Identify which cell holds the provided text, then report its (x, y) central coordinate. 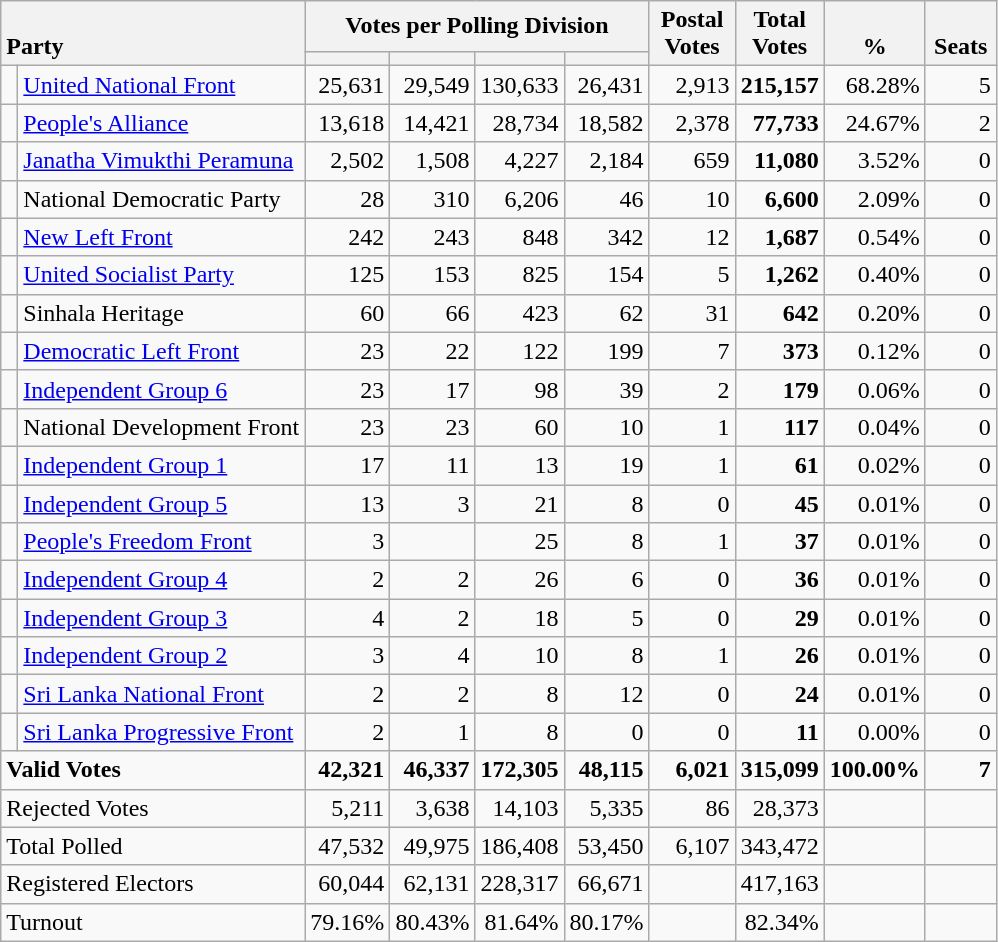
659 (692, 161)
29 (780, 618)
1,687 (780, 237)
14,103 (520, 808)
5,335 (606, 808)
24 (780, 694)
People's Freedom Front (162, 542)
848 (520, 237)
6,107 (692, 846)
6,021 (692, 770)
154 (606, 275)
130,633 (520, 85)
18,582 (606, 123)
2,502 (348, 161)
19 (606, 465)
86 (692, 808)
6 (606, 580)
81.64% (520, 922)
28,734 (520, 123)
Valid Votes (153, 770)
National Democratic Party (162, 199)
80.43% (432, 922)
Independent Group 5 (162, 503)
199 (606, 351)
66,671 (606, 884)
24.67% (874, 123)
46,337 (432, 770)
5,211 (348, 808)
228,317 (520, 884)
14,421 (432, 123)
68.28% (874, 85)
People's Alliance (162, 123)
3.52% (874, 161)
310 (432, 199)
United National Front (162, 85)
2,913 (692, 85)
13,618 (348, 123)
25,631 (348, 85)
39 (606, 389)
0.04% (874, 427)
Total Polled (153, 846)
Independent Group 3 (162, 618)
11,080 (780, 161)
172,305 (520, 770)
36 (780, 580)
Rejected Votes (153, 808)
United Socialist Party (162, 275)
62 (606, 313)
61 (780, 465)
49,975 (432, 846)
153 (432, 275)
45 (780, 503)
117 (780, 427)
215,157 (780, 85)
60,044 (348, 884)
3,638 (432, 808)
Turnout (153, 922)
42,321 (348, 770)
315,099 (780, 770)
46 (606, 199)
0.20% (874, 313)
Independent Group 2 (162, 656)
Democratic Left Front (162, 351)
Registered Electors (153, 884)
Party (153, 34)
2.09% (874, 199)
423 (520, 313)
80.17% (606, 922)
417,163 (780, 884)
0.12% (874, 351)
New Left Front (162, 237)
Janatha Vimukthi Peramuna (162, 161)
0.54% (874, 237)
48,115 (606, 770)
6,600 (780, 199)
% (874, 34)
25 (520, 542)
21 (520, 503)
Total Votes (780, 34)
37 (780, 542)
122 (520, 351)
4,227 (520, 161)
0.00% (874, 732)
179 (780, 389)
PostalVotes (692, 34)
642 (780, 313)
125 (348, 275)
243 (432, 237)
Independent Group 4 (162, 580)
Sri Lanka National Front (162, 694)
0.40% (874, 275)
1,262 (780, 275)
0.06% (874, 389)
2,184 (606, 161)
1,508 (432, 161)
Sri Lanka Progressive Front (162, 732)
825 (520, 275)
66 (432, 313)
31 (692, 313)
Seats (960, 34)
Sinhala Heritage (162, 313)
98 (520, 389)
62,131 (432, 884)
28,373 (780, 808)
28 (348, 199)
53,450 (606, 846)
2,378 (692, 123)
Independent Group 6 (162, 389)
186,408 (520, 846)
242 (348, 237)
18 (520, 618)
100.00% (874, 770)
0.02% (874, 465)
79.16% (348, 922)
82.34% (780, 922)
343,472 (780, 846)
26,431 (606, 85)
47,532 (348, 846)
Independent Group 1 (162, 465)
22 (432, 351)
342 (606, 237)
373 (780, 351)
Votes per Polling Division (477, 26)
6,206 (520, 199)
29,549 (432, 85)
National Development Front (162, 427)
77,733 (780, 123)
